Identify which cell holds the provided text, then report its (X, Y) central coordinate. 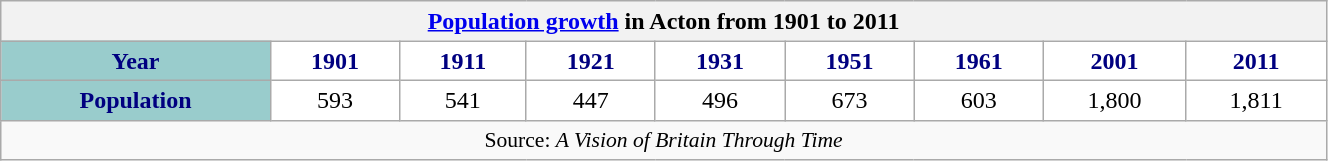
Population (136, 100)
Population growth in Acton from 1901 to 2011 (664, 21)
496 (720, 100)
541 (463, 100)
1951 (850, 61)
1911 (463, 61)
2001 (1114, 61)
1921 (590, 61)
1,800 (1114, 100)
1,811 (1256, 100)
603 (978, 100)
Year (136, 61)
2011 (1256, 61)
1931 (720, 61)
447 (590, 100)
Source: A Vision of Britain Through Time (664, 140)
593 (334, 100)
1901 (334, 61)
1961 (978, 61)
673 (850, 100)
